Provide the [X, Y] coordinate of the cell's center where the given text is located.  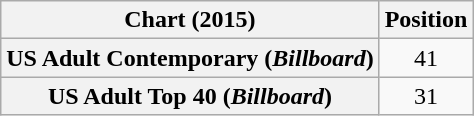
Position [426, 20]
31 [426, 96]
US Adult Contemporary (Billboard) [190, 58]
41 [426, 58]
US Adult Top 40 (Billboard) [190, 96]
Chart (2015) [190, 20]
